Scan for the cell matching the given text and deliver its [X, Y] coordinate at center. 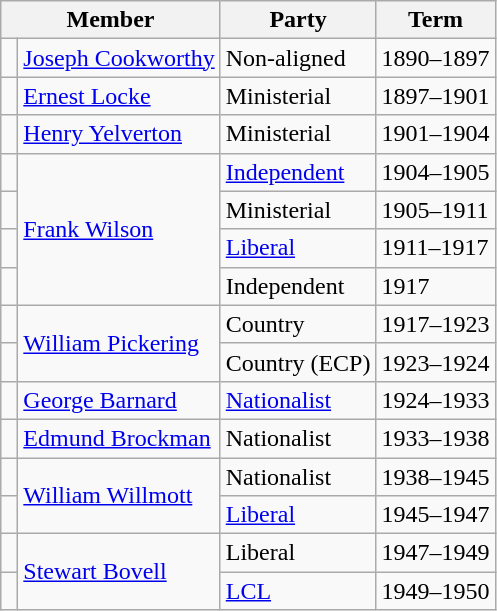
Joseph Cookworthy [119, 58]
1923–1924 [436, 362]
1945–1947 [436, 515]
1924–1933 [436, 400]
1933–1938 [436, 438]
1904–1905 [436, 172]
Member [110, 20]
William Pickering [119, 343]
1938–1945 [436, 477]
1949–1950 [436, 591]
Stewart Bovell [119, 572]
1901–1904 [436, 134]
Country (ECP) [298, 362]
LCL [298, 591]
George Barnard [119, 400]
Term [436, 20]
1897–1901 [436, 96]
Frank Wilson [119, 229]
Henry Yelverton [119, 134]
Party [298, 20]
William Willmott [119, 496]
Edmund Brockman [119, 438]
Ernest Locke [119, 96]
1917–1923 [436, 324]
1890–1897 [436, 58]
1917 [436, 286]
1905–1911 [436, 210]
1911–1917 [436, 248]
1947–1949 [436, 553]
Non-aligned [298, 58]
Country [298, 324]
